Search for the cell housing the specified text and yield its [x, y] center coordinate. 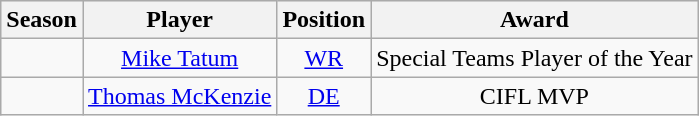
Mike Tatum [179, 58]
Position [324, 20]
Award [535, 20]
DE [324, 96]
CIFL MVP [535, 96]
Season [42, 20]
WR [324, 58]
Special Teams Player of the Year [535, 58]
Player [179, 20]
Thomas McKenzie [179, 96]
